Return the (X, Y) coordinate for the center point of the cell that contains the specified text.  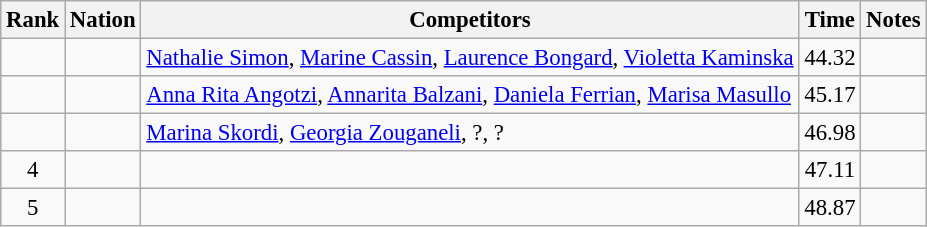
Competitors (470, 20)
48.87 (830, 208)
Time (830, 20)
Rank (33, 20)
5 (33, 208)
46.98 (830, 133)
45.17 (830, 95)
Marina Skordi, Georgia Zouganeli, ?, ? (470, 133)
Notes (894, 20)
Anna Rita Angotzi, Annarita Balzani, Daniela Ferrian, Marisa Masullo (470, 95)
Nation (103, 20)
Nathalie Simon, Marine Cassin, Laurence Bongard, Violetta Kaminska (470, 58)
4 (33, 170)
44.32 (830, 58)
47.11 (830, 170)
